Scan for the cell matching the given text and deliver its [x, y] coordinate at center. 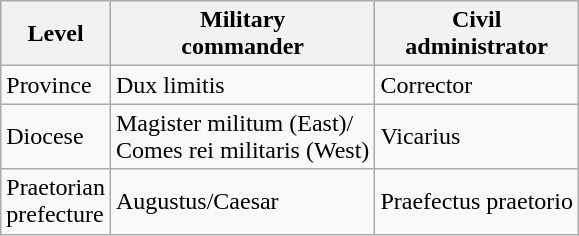
Augustus/Caesar [242, 202]
Diocese [56, 136]
Province [56, 85]
Corrector [477, 85]
Magister militum (East)/Comes rei militaris (West) [242, 136]
Militarycommander [242, 34]
Praetorianprefecture [56, 202]
Dux limitis [242, 85]
Level [56, 34]
Praefectus praetorio [477, 202]
Civiladministrator [477, 34]
Vicarius [477, 136]
